Provide the [X, Y] coordinate of the cell's center where the given text is located.  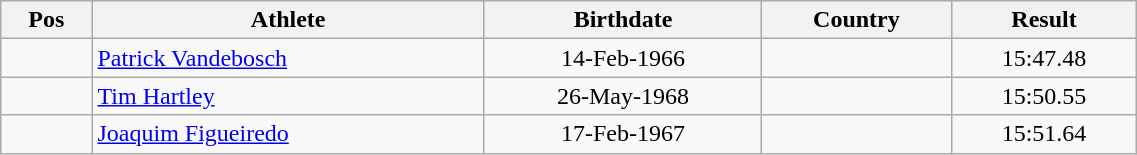
Athlete [288, 20]
14-Feb-1966 [622, 58]
15:50.55 [1044, 96]
15:51.64 [1044, 134]
17-Feb-1967 [622, 134]
Patrick Vandebosch [288, 58]
26-May-1968 [622, 96]
Pos [46, 20]
Tim Hartley [288, 96]
Joaquim Figueiredo [288, 134]
Country [856, 20]
Birthdate [622, 20]
15:47.48 [1044, 58]
Result [1044, 20]
